Extract the [x, y] coordinate from the center of the cell holding the provided text.  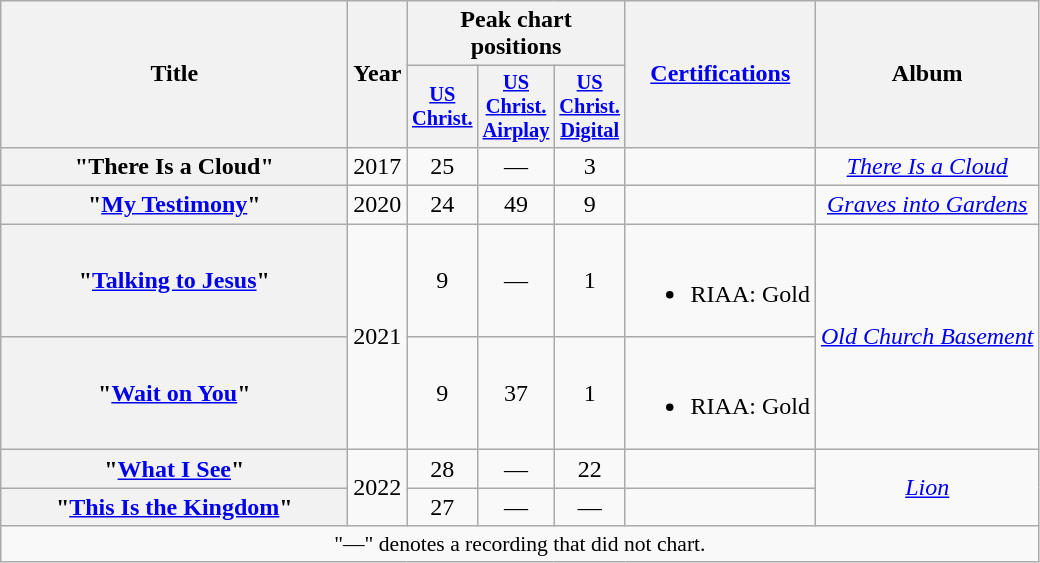
Year [378, 74]
25 [442, 166]
Graves into Gardens [926, 205]
2017 [378, 166]
There Is a Cloud [926, 166]
22 [590, 469]
2020 [378, 205]
"There Is a Cloud" [174, 166]
27 [442, 507]
37 [516, 394]
Album [926, 74]
"My Testimony" [174, 205]
"—" denotes a recording that did not chart. [520, 544]
"What I See" [174, 469]
Peak chart positions [516, 34]
Old Church Basement [926, 337]
2021 [378, 337]
24 [442, 205]
USChrist. [442, 107]
US Christ.Airplay [516, 107]
28 [442, 469]
2022 [378, 488]
"Talking to Jesus" [174, 280]
Lion [926, 488]
"Wait on You" [174, 394]
"This Is the Kingdom" [174, 507]
49 [516, 205]
Title [174, 74]
3 [590, 166]
Certifications [720, 74]
USChrist.Digital [590, 107]
